Return the (X, Y) coordinate for the center point of the cell that contains the specified text.  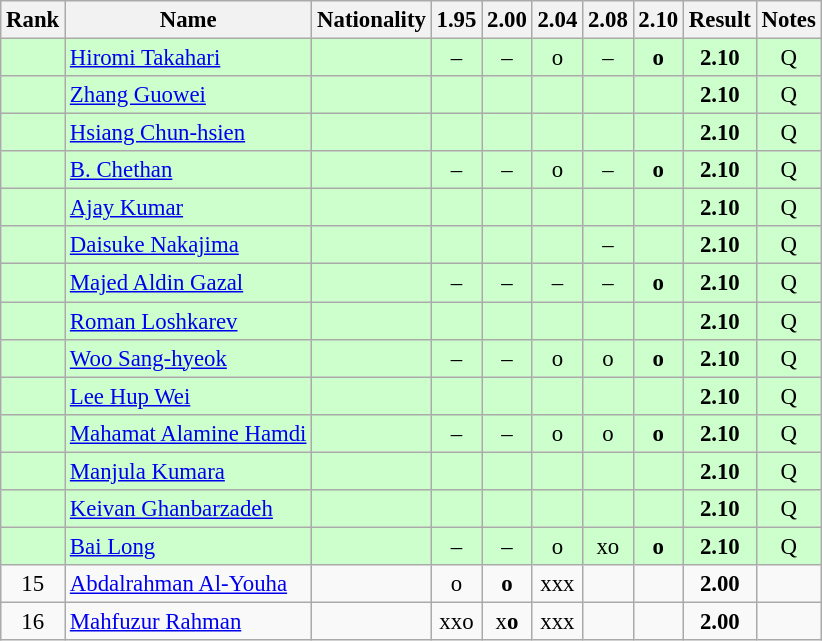
xxo (456, 621)
Daisuke Nakajima (188, 245)
Hiromi Takahari (188, 58)
Ajay Kumar (188, 208)
2.08 (608, 20)
Bai Long (188, 546)
B. Chethan (188, 170)
Name (188, 20)
Rank (33, 20)
Mahfuzur Rahman (188, 621)
Mahamat Alamine Hamdi (188, 433)
Manjula Kumara (188, 471)
Majed Aldin Gazal (188, 283)
Lee Hup Wei (188, 396)
Roman Loshkarev (188, 321)
Result (720, 20)
Notes (788, 20)
Zhang Guowei (188, 95)
2.04 (557, 20)
Keivan Ghanbarzadeh (188, 509)
Abdalrahman Al-Youha (188, 584)
15 (33, 584)
Hsiang Chun-hsien (188, 133)
Nationality (372, 20)
16 (33, 621)
1.95 (456, 20)
Woo Sang-hyeok (188, 358)
